From the cell containing the given text, extract its center point as [X, Y] coordinate. 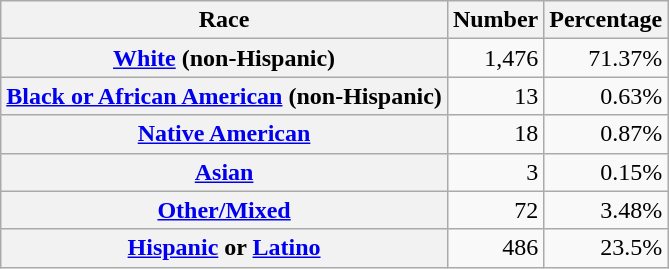
0.87% [606, 134]
18 [495, 134]
0.15% [606, 172]
Race [224, 20]
Hispanic or Latino [224, 248]
White (non-Hispanic) [224, 58]
Black or African American (non-Hispanic) [224, 96]
23.5% [606, 248]
0.63% [606, 96]
Native American [224, 134]
486 [495, 248]
Number [495, 20]
3 [495, 172]
72 [495, 210]
Percentage [606, 20]
1,476 [495, 58]
Other/Mixed [224, 210]
Asian [224, 172]
71.37% [606, 58]
13 [495, 96]
3.48% [606, 210]
